Find where the given text appears and provide that cell's center as (X, Y) coordinate. 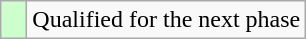
Qualified for the next phase (166, 20)
